Return the (X, Y) coordinate for the center point of the cell that contains the specified text.  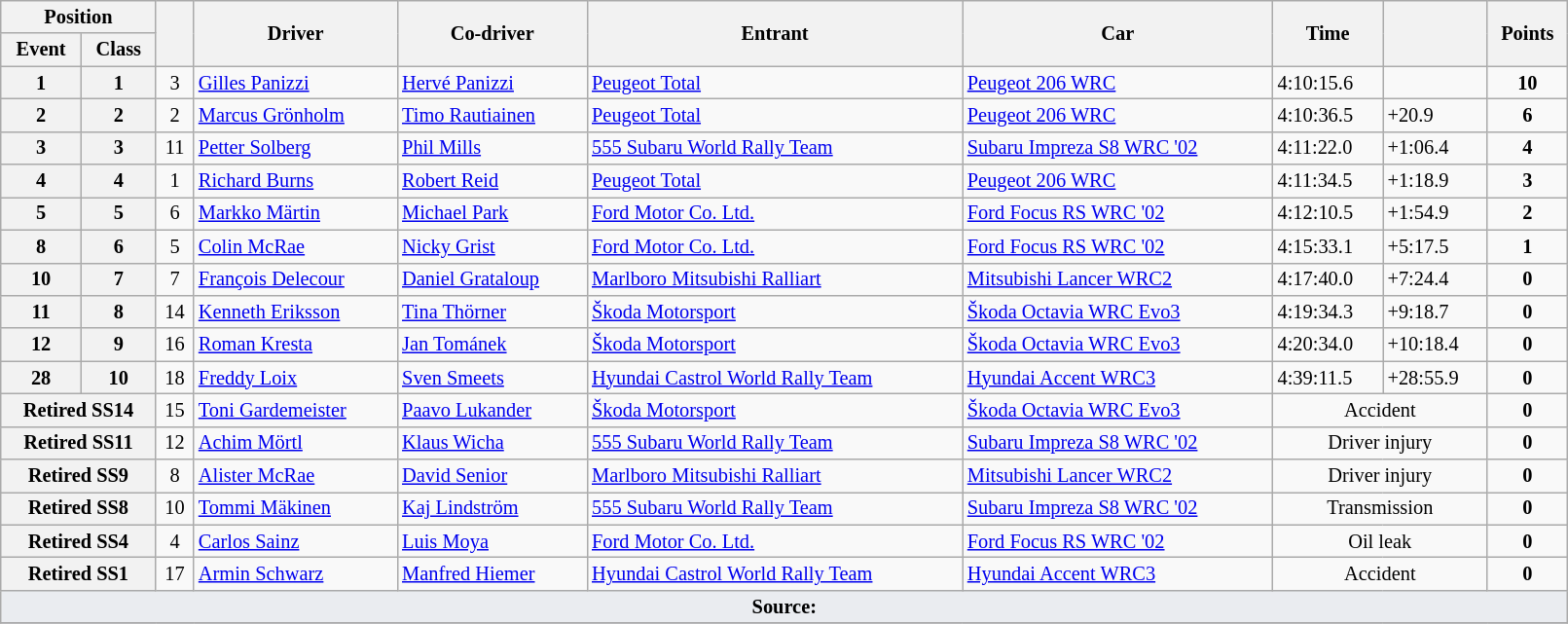
Timo Rautiainen (492, 115)
Daniel Grataloup (492, 279)
+1:18.9 (1435, 181)
+1:06.4 (1435, 148)
+1:54.9 (1435, 213)
Markko Märtin (296, 213)
4:17:40.0 (1328, 279)
Car (1117, 33)
Points (1528, 33)
François Delecour (296, 279)
Class (119, 50)
16 (175, 345)
Tommi Mäkinen (296, 508)
4:11:22.0 (1328, 148)
Retired SS8 (78, 508)
Retired SS14 (78, 410)
Achim Mörtl (296, 443)
Entrant (775, 33)
4:20:34.0 (1328, 345)
Freddy Loix (296, 378)
David Senior (492, 476)
Retired SS1 (78, 573)
+5:17.5 (1435, 246)
Michael Park (492, 213)
Petter Solberg (296, 148)
14 (175, 312)
Alister McRae (296, 476)
+9:18.7 (1435, 312)
Luis Moya (492, 541)
Co-driver (492, 33)
Jan Tománek (492, 345)
4:10:15.6 (1328, 83)
Retired SS9 (78, 476)
Oil leak (1380, 541)
Transmission (1380, 508)
+10:18.4 (1435, 345)
Driver (296, 33)
4:11:34.5 (1328, 181)
Kaj Lindström (492, 508)
Phil Mills (492, 148)
Colin McRae (296, 246)
Robert Reid (492, 181)
4:39:11.5 (1328, 378)
4:10:36.5 (1328, 115)
+28:55.9 (1435, 378)
9 (119, 345)
17 (175, 573)
Carlos Sainz (296, 541)
18 (175, 378)
Roman Kresta (296, 345)
Marcus Grönholm (296, 115)
15 (175, 410)
Event (41, 50)
Manfred Hiemer (492, 573)
Time (1328, 33)
Richard Burns (296, 181)
Sven Smeets (492, 378)
Gilles Panizzi (296, 83)
Source: (784, 606)
Klaus Wicha (492, 443)
Retired SS4 (78, 541)
Tina Thörner (492, 312)
Paavo Lukander (492, 410)
4:15:33.1 (1328, 246)
+7:24.4 (1435, 279)
4:19:34.3 (1328, 312)
Kenneth Eriksson (296, 312)
Retired SS11 (78, 443)
Nicky Grist (492, 246)
28 (41, 378)
4:12:10.5 (1328, 213)
Position (78, 17)
Toni Gardemeister (296, 410)
+20.9 (1435, 115)
Hervé Panizzi (492, 83)
Armin Schwarz (296, 573)
